Find where the given text appears and provide that cell's center as (X, Y) coordinate. 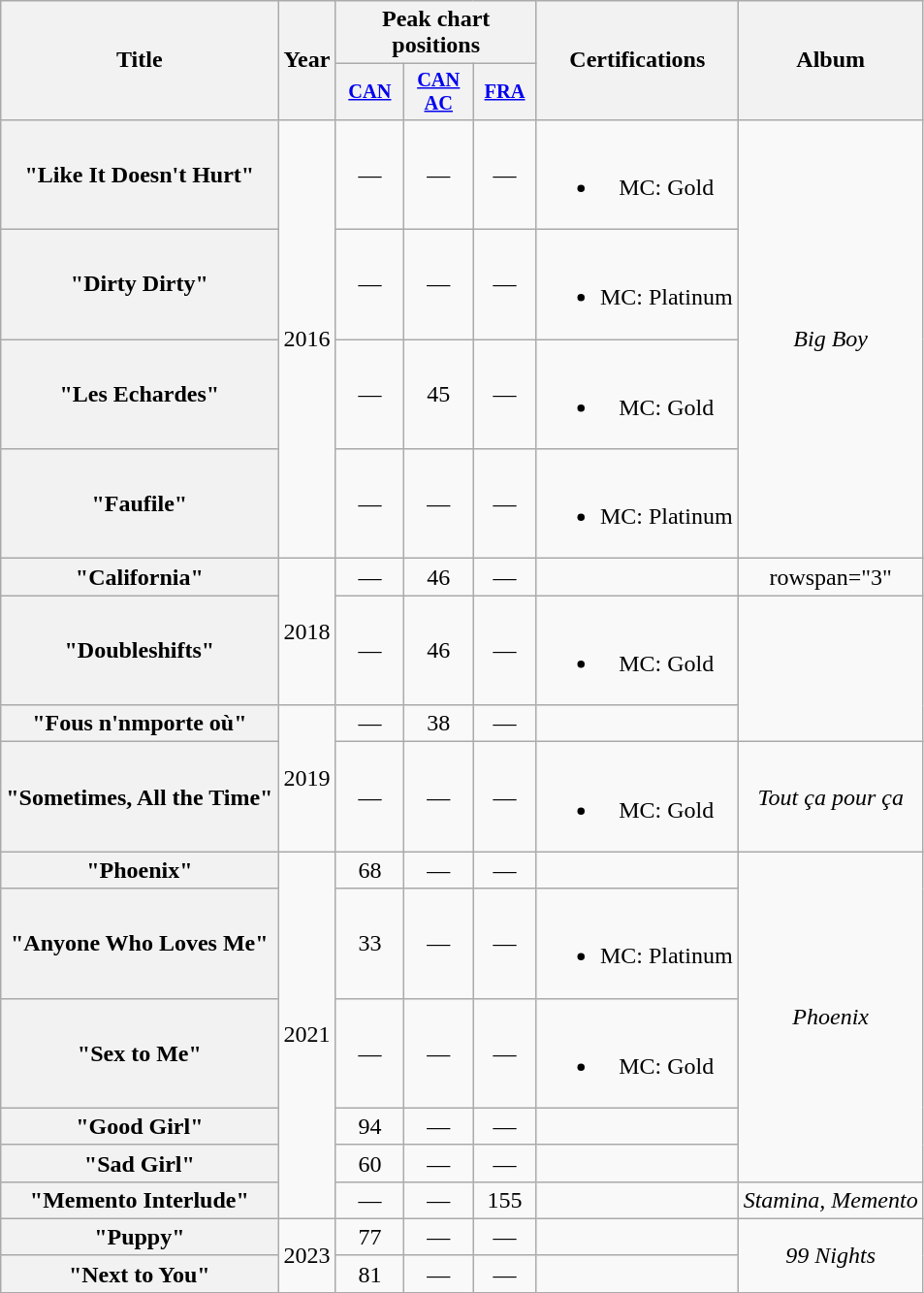
"Sex to Me" (140, 1053)
rowspan="3" (830, 577)
"Dirty Dirty" (140, 285)
"California" (140, 577)
"Memento Interlude" (140, 1200)
155 (505, 1200)
"Les Echardes" (140, 394)
Year (306, 60)
81 (370, 1274)
"Doubleshifts" (140, 650)
Peak chart positions (436, 33)
45 (438, 394)
"Phoenix" (140, 870)
Title (140, 60)
Big Boy (830, 339)
99 Nights (830, 1255)
FRA (505, 92)
60 (370, 1163)
Album (830, 60)
"Next to You" (140, 1274)
38 (438, 724)
2023 (306, 1255)
94 (370, 1126)
CAN AC (438, 92)
77 (370, 1237)
2016 (306, 339)
2019 (306, 778)
Tout ça pour ça (830, 797)
33 (370, 943)
"Like It Doesn't Hurt" (140, 175)
"Faufile" (140, 504)
68 (370, 870)
"Good Girl" (140, 1126)
2021 (306, 1035)
"Sometimes, All the Time" (140, 797)
2018 (306, 632)
CAN (370, 92)
Phoenix (830, 1017)
"Sad Girl" (140, 1163)
"Fous n'nmporte où" (140, 724)
"Anyone Who Loves Me" (140, 943)
Certifications (637, 60)
Stamina, Memento (830, 1200)
"Puppy" (140, 1237)
